Scan for the cell matching the given text and deliver its [X, Y] coordinate at center. 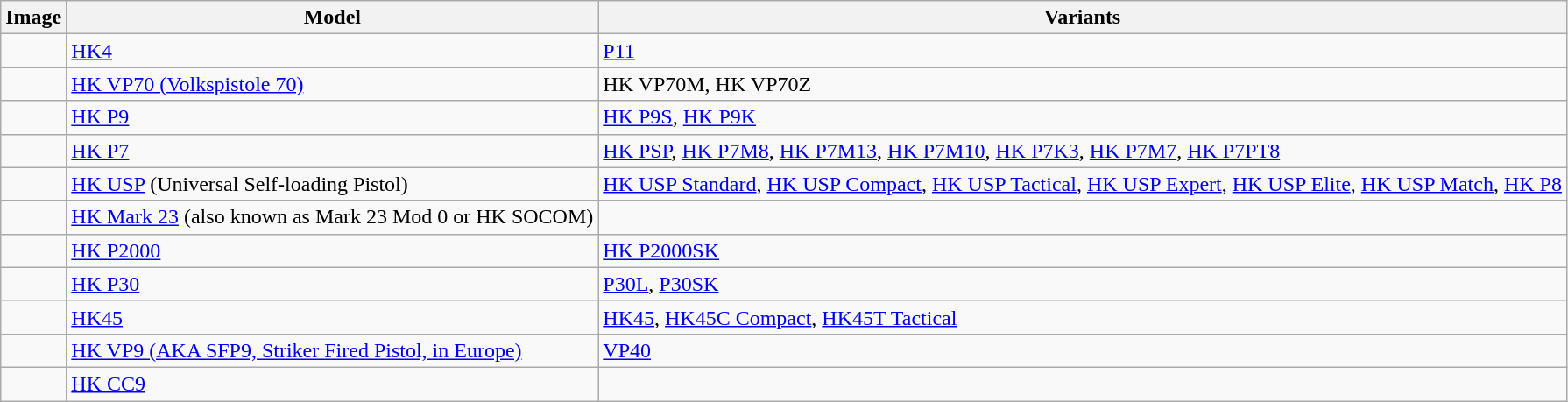
P11 [1083, 51]
HK4 [333, 51]
HK PSP, HK P7M8, HK P7M13, HK P7M10, HK P7K3, HK P7M7, HK P7PT8 [1083, 151]
HK45 [333, 317]
Variants [1083, 18]
VP40 [1083, 350]
HK45, HK45C Compact, HK45T Tactical [1083, 317]
HK USP (Universal Self-loading Pistol) [333, 184]
HK CC9 [333, 384]
HK Mark 23 (also known as Mark 23 Mod 0 or HK SOCOM) [333, 217]
HK VP70 (Volkspistole 70) [333, 84]
HK USP Standard, HK USP Compact, HK USP Tactical, HK USP Expert, HK USP Elite, HK USP Match, HK P8 [1083, 184]
HK P7 [333, 151]
HK P2000SK [1083, 250]
Model [333, 18]
HK P9 [333, 117]
P30L, P30SK [1083, 284]
Image [33, 18]
HK P2000 [333, 250]
HK VP70M, HK VP70Z [1083, 84]
HK P9S, HK P9K [1083, 117]
HK P30 [333, 284]
HK VP9 (AKA SFP9, Striker Fired Pistol, in Europe) [333, 350]
